Pinpoint the cell where the given text exists, returning its [X, Y] midpoint coordinate. 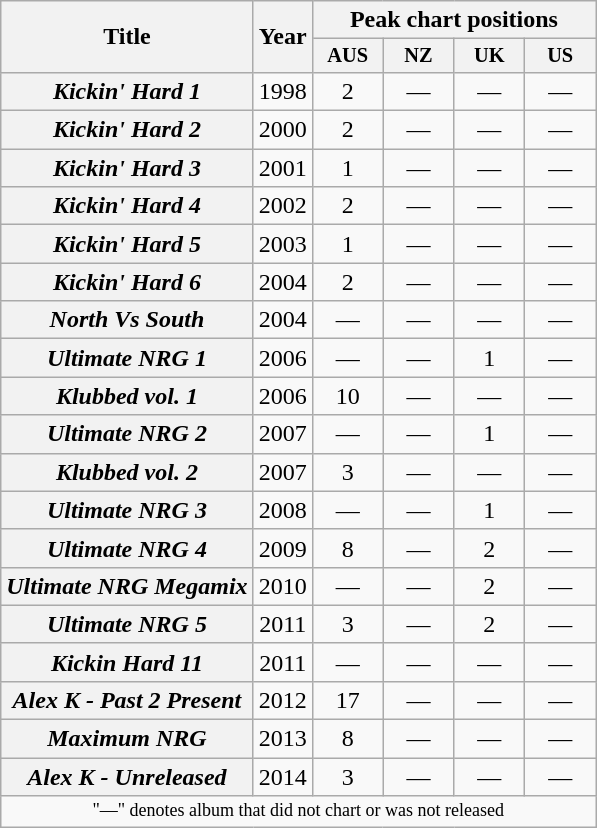
2003 [282, 244]
"—" denotes album that did not chart or was not released [298, 812]
Ultimate NRG 1 [127, 358]
Maximum NRG [127, 739]
2012 [282, 700]
Ultimate NRG 3 [127, 510]
Alex K - Past 2 Present [127, 700]
North Vs South [127, 320]
NZ [418, 56]
2009 [282, 548]
Peak chart positions [454, 20]
Ultimate NRG 5 [127, 624]
2013 [282, 739]
Ultimate NRG 4 [127, 548]
AUS [348, 56]
2008 [282, 510]
Kickin' Hard 4 [127, 206]
Kickin Hard 11 [127, 662]
2002 [282, 206]
Kickin' Hard 3 [127, 168]
2000 [282, 130]
Ultimate NRG 2 [127, 434]
10 [348, 396]
Ultimate NRG Megamix [127, 586]
Kickin' Hard 5 [127, 244]
Kickin' Hard 2 [127, 130]
UK [490, 56]
Kickin' Hard 6 [127, 282]
Year [282, 37]
2010 [282, 586]
1998 [282, 91]
17 [348, 700]
Klubbed vol. 1 [127, 396]
Kickin' Hard 1 [127, 91]
2001 [282, 168]
Title [127, 37]
2014 [282, 777]
Klubbed vol. 2 [127, 472]
US [560, 56]
Alex K - Unreleased [127, 777]
